Capture the cell that displays the provided text and extract its [X, Y] central coordinate. 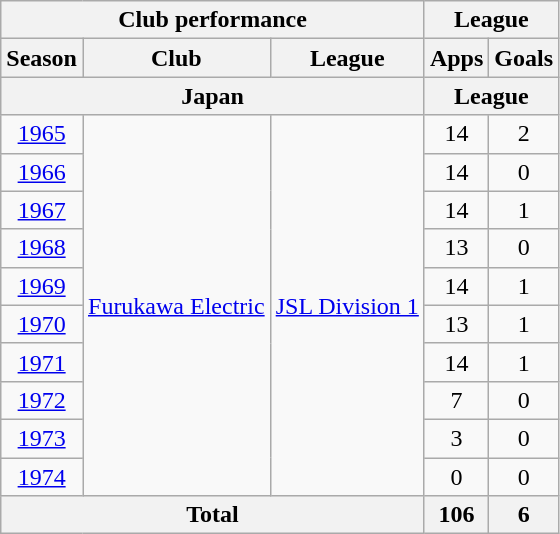
1974 [42, 477]
106 [456, 515]
Club performance [213, 20]
Furukawa Electric [176, 306]
1970 [42, 324]
1968 [42, 248]
3 [456, 438]
1971 [42, 362]
JSL Division 1 [347, 306]
1969 [42, 286]
1966 [42, 172]
1973 [42, 438]
1965 [42, 134]
1972 [42, 400]
2 [524, 134]
Total [213, 515]
6 [524, 515]
Season [42, 58]
1967 [42, 210]
Goals [524, 58]
Apps [456, 58]
Club [176, 58]
7 [456, 400]
Japan [213, 96]
